Locate the cell with the specified text and output its (X, Y) center coordinate. 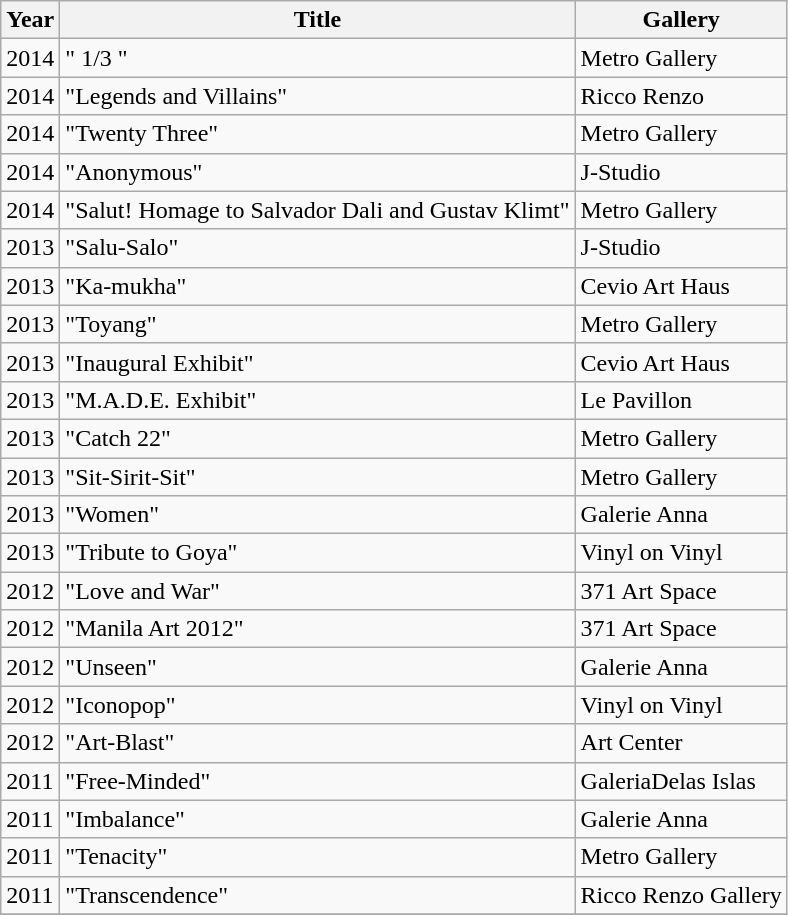
"Women" (318, 515)
"Unseen" (318, 667)
"Anonymous" (318, 172)
Ricco Renzo Gallery (681, 895)
"Catch 22" (318, 438)
"Art-Blast" (318, 743)
Le Pavillon (681, 400)
"Tribute to Goya" (318, 553)
"Salu-Salo" (318, 248)
"Twenty Three" (318, 134)
"Toyang" (318, 324)
"Ka-mukha" (318, 286)
"Legends and Villains" (318, 96)
"Manila Art 2012" (318, 629)
"Free-Minded" (318, 781)
Gallery (681, 20)
GaleriaDelas Islas (681, 781)
Title (318, 20)
"Iconopop" (318, 705)
"Tenacity" (318, 857)
"Imbalance" (318, 819)
"Sit-Sirit-Sit" (318, 477)
Ricco Renzo (681, 96)
Art Center (681, 743)
"M.A.D.E. Exhibit" (318, 400)
"Transcendence" (318, 895)
"Salut! Homage to Salvador Dali and Gustav Klimt" (318, 210)
Year (30, 20)
" 1/3 " (318, 58)
"Inaugural Exhibit" (318, 362)
"Love and War" (318, 591)
